Extract the (x, y) coordinate from the center of the cell holding the provided text.  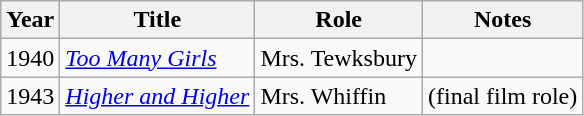
Year (30, 20)
Title (158, 20)
Role (339, 20)
(final film role) (502, 96)
Mrs. Tewksbury (339, 58)
Higher and Higher (158, 96)
1940 (30, 58)
1943 (30, 96)
Mrs. Whiffin (339, 96)
Notes (502, 20)
Too Many Girls (158, 58)
